For the text-containing cell, return its midpoint in (x, y) coordinate format. 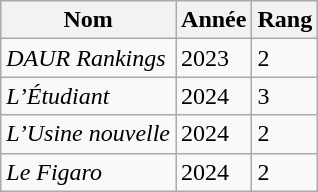
Rang (285, 20)
Année (214, 20)
2023 (214, 58)
Le Figaro (88, 172)
Nom (88, 20)
L’Usine nouvelle (88, 134)
DAUR Rankings (88, 58)
3 (285, 96)
L’Étudiant (88, 96)
